Return the (X, Y) coordinate for the center point of the cell that contains the specified text.  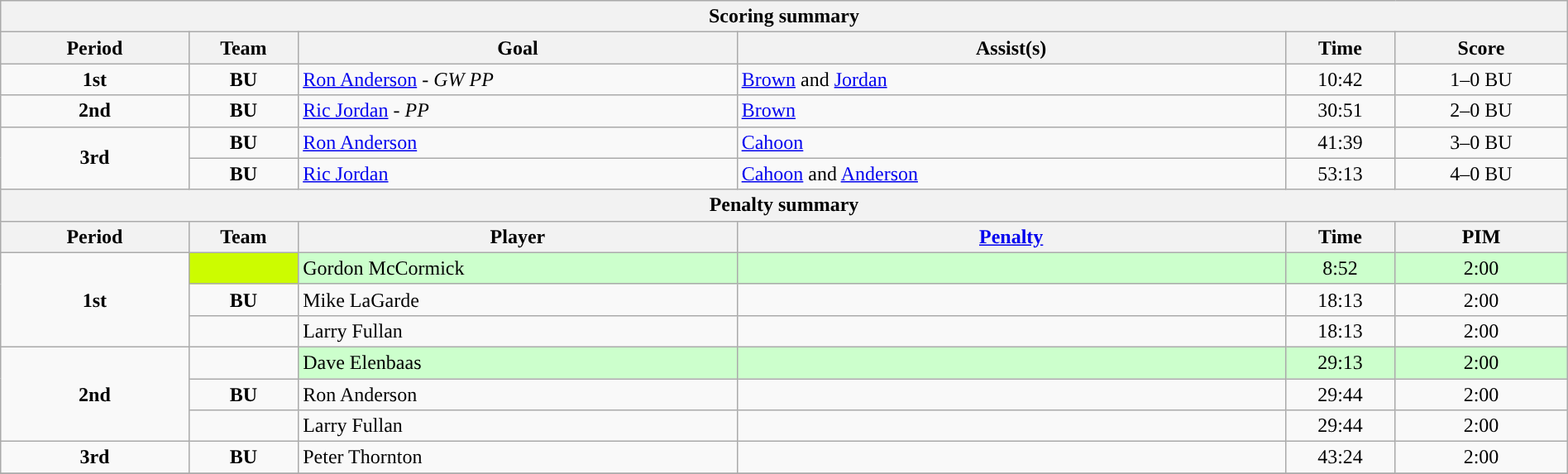
Assist(s) (1011, 48)
Gordon McCormick (518, 268)
Ron Anderson - GW PP (518, 79)
Mike LaGarde (518, 299)
8:52 (1340, 268)
Score (1481, 48)
Ric Jordan (518, 174)
Dave Elenbaas (518, 362)
43:24 (1340, 457)
4–0 BU (1481, 174)
PIM (1481, 237)
3–0 BU (1481, 142)
Peter Thornton (518, 457)
Brown and Jordan (1011, 79)
Cahoon (1011, 142)
Penalty (1011, 237)
Brown (1011, 111)
Ric Jordan - PP (518, 111)
Scoring summary (784, 17)
1–0 BU (1481, 79)
Player (518, 237)
30:51 (1340, 111)
Penalty summary (784, 205)
53:13 (1340, 174)
29:13 (1340, 362)
2–0 BU (1481, 111)
10:42 (1340, 79)
41:39 (1340, 142)
Cahoon and Anderson (1011, 174)
Goal (518, 48)
